For the text-containing cell, return its midpoint in [x, y] coordinate format. 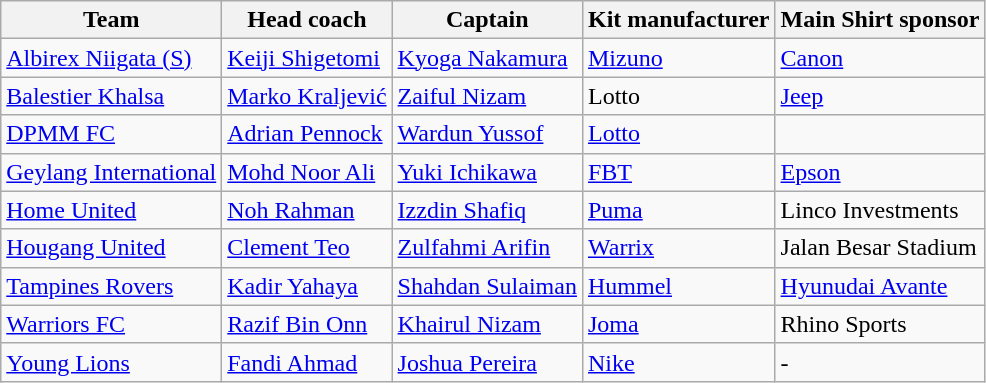
Geylang International [112, 172]
Epson [880, 172]
FBT [678, 172]
Zaiful Nizam [487, 96]
Clement Teo [307, 248]
Kit manufacturer [678, 20]
DPMM FC [112, 134]
- [880, 362]
Jeep [880, 96]
Puma [678, 210]
Albirex Niigata (S) [112, 58]
Main Shirt sponsor [880, 20]
Linco Investments [880, 210]
Jalan Besar Stadium [880, 248]
Yuki Ichikawa [487, 172]
Mizuno [678, 58]
Hyunudai Avante [880, 286]
Nike [678, 362]
Warriors FC [112, 324]
Noh Rahman [307, 210]
Adrian Pennock [307, 134]
Balestier Khalsa [112, 96]
Joma [678, 324]
Hummel [678, 286]
Shahdan Sulaiman [487, 286]
Fandi Ahmad [307, 362]
Captain [487, 20]
Tampines Rovers [112, 286]
Izzdin Shafiq [487, 210]
Marko Kraljević [307, 96]
Canon [880, 58]
Razif Bin Onn [307, 324]
Home United [112, 210]
Kyoga Nakamura [487, 58]
Mohd Noor Ali [307, 172]
Rhino Sports [880, 324]
Wardun Yussof [487, 134]
Kadir Yahaya [307, 286]
Warrix [678, 248]
Khairul Nizam [487, 324]
Zulfahmi Arifin [487, 248]
Hougang United [112, 248]
Young Lions [112, 362]
Head coach [307, 20]
Team [112, 20]
Keiji Shigetomi [307, 58]
Joshua Pereira [487, 362]
